Locate the cell with the specified text and output its (x, y) center coordinate. 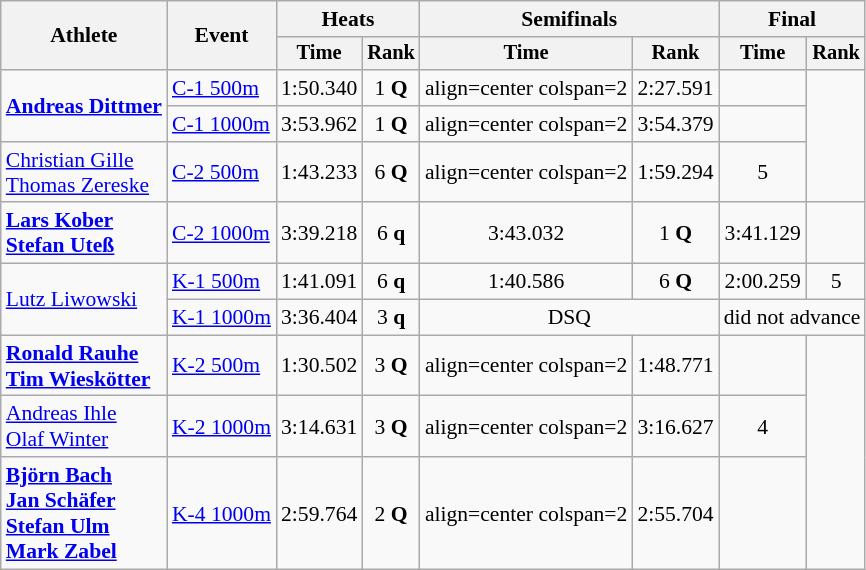
1:50.340 (319, 88)
K-1 500m (222, 282)
Andreas Dittmer (84, 106)
2:55.704 (675, 513)
3:41.129 (763, 234)
Final (792, 19)
K-1 1000m (222, 318)
Lars Kober Stefan Uteß (84, 234)
K-4 1000m (222, 513)
1:30.502 (319, 366)
3:36.404 (319, 318)
2 Q (391, 513)
4 (763, 426)
K-2 500m (222, 366)
Athlete (84, 36)
1:41.091 (319, 282)
2:00.259 (763, 282)
3:16.627 (675, 426)
Ronald Rauhe Tim Wieskötter (84, 366)
DSQ (570, 318)
3:39.218 (319, 234)
1:59.294 (675, 172)
C-1 1000m (222, 124)
1:40.586 (526, 282)
did not advance (792, 318)
2:59.764 (319, 513)
C-1 500m (222, 88)
3:14.631 (319, 426)
3:54.379 (675, 124)
Heats (348, 19)
3:43.032 (526, 234)
C-2 500m (222, 172)
3:53.962 (319, 124)
2:27.591 (675, 88)
3 q (391, 318)
Björn Bach Jan Schäfer Stefan Ulm Mark Zabel (84, 513)
Andreas Ihle Olaf Winter (84, 426)
Semifinals (570, 19)
Event (222, 36)
K-2 1000m (222, 426)
1:43.233 (319, 172)
C-2 1000m (222, 234)
1:48.771 (675, 366)
Christian Gille Thomas Zereske (84, 172)
Lutz Liwowski (84, 300)
